Search for the cell housing the specified text and yield its (X, Y) center coordinate. 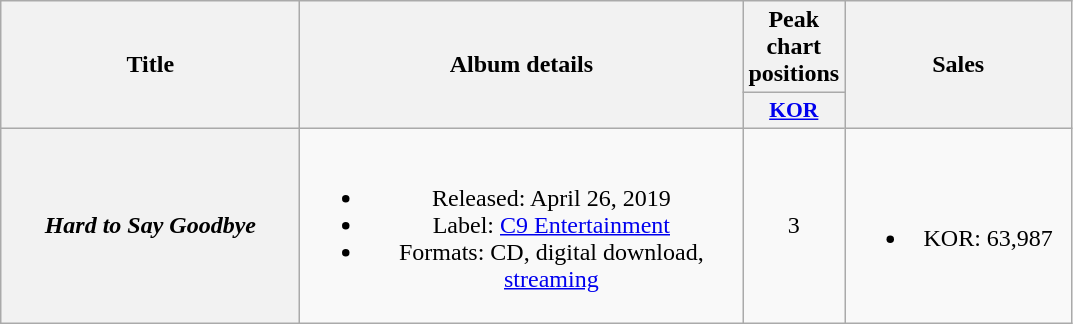
3 (794, 225)
Hard to Say Goodbye (150, 225)
KOR: 63,987 (958, 225)
Released: April 26, 2019Label: C9 EntertainmentFormats: CD, digital download, streaming (522, 225)
Album details (522, 65)
Title (150, 65)
Sales (958, 65)
KOR (794, 111)
Peakchartpositions (794, 47)
